Search for the cell housing the specified text and yield its [X, Y] center coordinate. 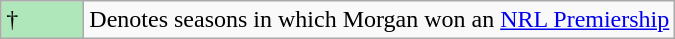
Denotes seasons in which Morgan won an NRL Premiership [380, 20]
† [42, 20]
